Extract the (x, y) coordinate from the center of the cell holding the provided text.  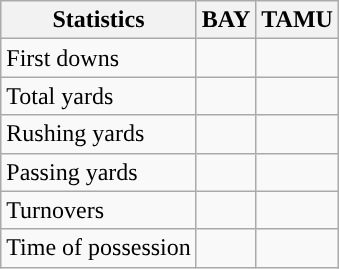
Turnovers (99, 210)
First downs (99, 58)
Total yards (99, 96)
TAMU (298, 20)
Statistics (99, 20)
BAY (226, 20)
Rushing yards (99, 134)
Passing yards (99, 172)
Time of possession (99, 248)
